Locate the cell with the specified text and output its [x, y] center coordinate. 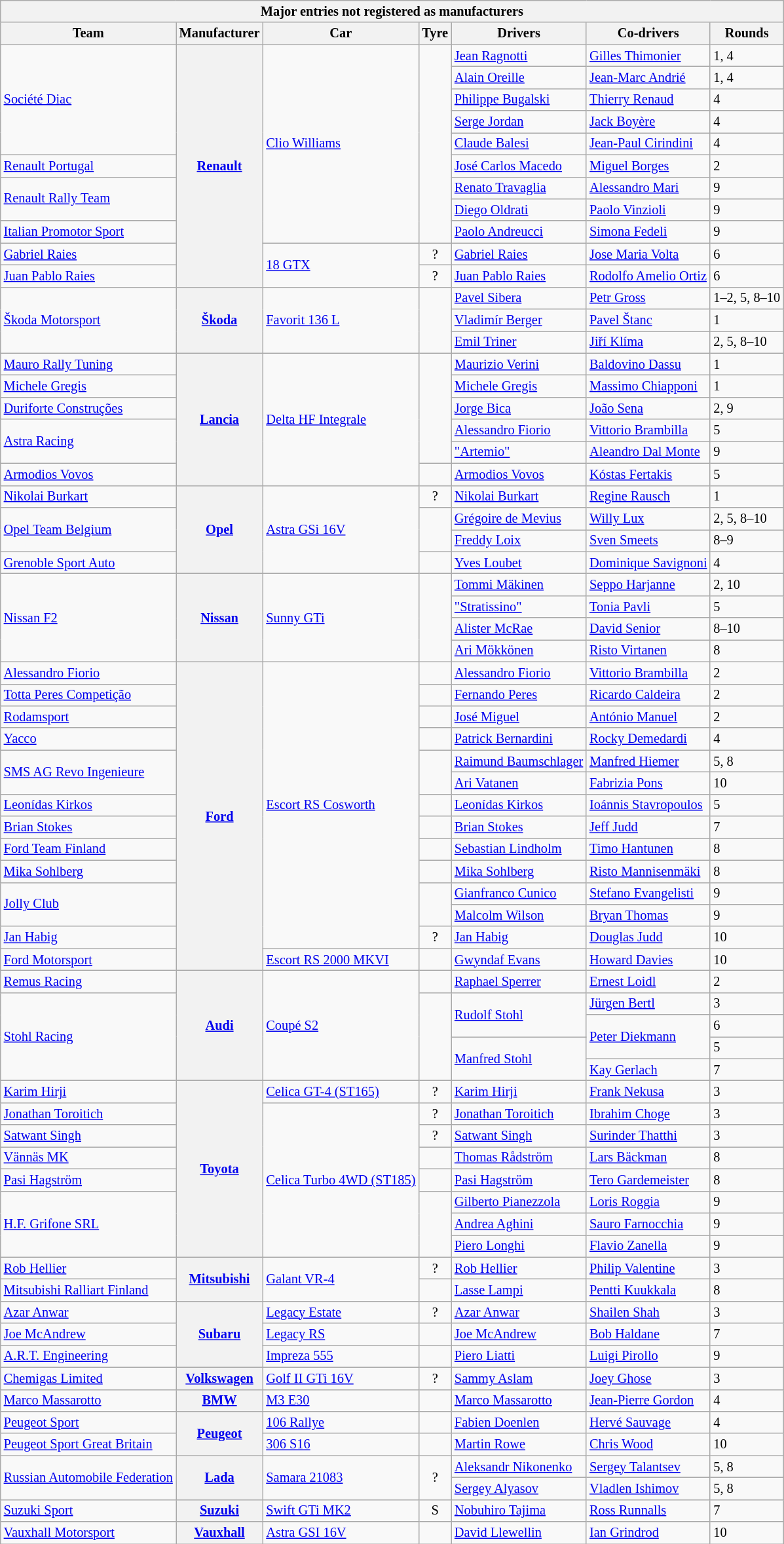
Freddy Loix [519, 540]
106 Rallye [341, 1422]
Suzuki Sport [88, 1511]
Vauxhall Motorsport [88, 1533]
Surinder Thatthi [648, 1136]
Piero Liatti [519, 1356]
Piero Longhi [519, 1246]
António Manuel [648, 717]
Remus Racing [88, 981]
Gianfranco Cunico [519, 894]
Loris Roggia [648, 1202]
Ioánnis Stavropoulos [648, 805]
Alister McRae [519, 629]
Alain Oreille [519, 77]
Serge Jordan [519, 122]
Alessandro Mari [648, 188]
Peter Diekmann [648, 1036]
Jolly Club [88, 904]
Peugeot Sport [88, 1422]
Major entries not registered as manufacturers [392, 11]
M3 E30 [341, 1401]
Diego Oldrati [519, 210]
Jorge Bica [519, 408]
Jean-Pierre Gordon [648, 1401]
Escort RS Cosworth [341, 805]
Ford Motorsport [88, 960]
Dominique Savignoni [648, 563]
Galant VR-4 [341, 1279]
Ibrahim Choge [648, 1114]
Grégoire de Mevius [519, 518]
Jeff Judd [648, 827]
Ford [220, 816]
Jean-Marc Andrié [648, 77]
Chris Wood [648, 1444]
Vladlen Ishimov [648, 1488]
Jack Boyère [648, 122]
Tommi Mäkinen [519, 584]
Luigi Pirollo [648, 1356]
Raphael Sperrer [519, 981]
Jiří Klíma [648, 342]
Rodamsport [88, 717]
Pavel Sibera [519, 298]
Hervé Sauvage [648, 1422]
Gwyndaf Evans [519, 960]
Tonia Pavli [648, 607]
8–10 [747, 629]
Joey Ghose [648, 1378]
Thomas Rådström [519, 1158]
Frank Nekusa [648, 1092]
1–2, 5, 8–10 [747, 298]
Fabien Doenlen [519, 1422]
Paolo Vinzioli [648, 210]
Gilles Thimonier [648, 56]
Aleksandr Nikonenko [519, 1467]
2, 9 [747, 408]
Mauro Rally Tuning [88, 364]
Ernest Loidl [648, 981]
Bryan Thomas [648, 915]
"Artemio" [519, 452]
Impreza 555 [341, 1356]
Peugeot [220, 1433]
Audi [220, 1025]
Mitsubishi [220, 1279]
Sauro Farnocchia [648, 1224]
Škoda Motorsport [88, 320]
Nissan [220, 617]
Aleandro Dal Monte [648, 452]
Baldovino Dassu [648, 364]
David Senior [648, 629]
Totta Peres Competição [88, 695]
Jose Maria Volta [648, 254]
Renault Rally Team [88, 199]
Simona Fedeli [648, 232]
Howard Davies [648, 960]
Kóstas Fertakis [648, 474]
Lars Bäckman [648, 1158]
306 S16 [341, 1444]
Jean-Paul Cirindini [648, 143]
Italian Promotor Sport [88, 232]
Tyre [435, 33]
Risto Virtanen [648, 650]
Flavio Zanella [648, 1246]
Lancia [220, 419]
Claude Balesi [519, 143]
Malcolm Wilson [519, 915]
Fabrizia Pons [648, 783]
Mitsubishi Ralliart Finland [88, 1290]
Sunny GTi [341, 617]
Stohl Racing [88, 1036]
Pavel Štanc [648, 320]
Martin Rowe [519, 1444]
S [435, 1511]
Risto Mannisenmäki [648, 871]
Lada [220, 1478]
Escort RS 2000 MKVI [341, 960]
Team [88, 33]
Samara 21083 [341, 1478]
David Llewellin [519, 1533]
Sammy Aslam [519, 1378]
Celica GT-4 (ST165) [341, 1092]
8–9 [747, 540]
Philippe Bugalski [519, 100]
José Miguel [519, 717]
Car [341, 33]
Thierry Renaud [648, 100]
Petr Gross [648, 298]
Tero Gardemeister [648, 1180]
Co-drivers [648, 33]
Vauxhall [220, 1533]
Patrick Bernardini [519, 739]
Suzuki [220, 1511]
Miguel Borges [648, 166]
Rocky Demedardi [648, 739]
Ari Mökkönen [519, 650]
Rudolf Stohl [519, 1014]
Golf II GTi 16V [341, 1378]
Coupé S2 [341, 1025]
Celica Turbo 4WD (ST185) [341, 1180]
18 GTX [341, 265]
Willy Lux [648, 518]
Opel Team Belgium [88, 529]
Drivers [519, 33]
Renault [220, 166]
Paolo Andreucci [519, 232]
Astra GSi 16V [341, 529]
Favorit 136 L [341, 320]
Fernando Peres [519, 695]
Shailen Shah [648, 1312]
Sven Smeets [648, 540]
2, 10 [747, 584]
Subaru [220, 1334]
Ian Grindrod [648, 1533]
Ross Runnalls [648, 1511]
BMW [220, 1401]
Manfred Hiemer [648, 761]
Yves Loubet [519, 563]
Toyota [220, 1169]
Vladimír Berger [519, 320]
Sergey Alyasov [519, 1488]
Russian Automobile Federation [88, 1478]
Bob Haldane [648, 1334]
Jean Ragnotti [519, 56]
José Carlos Macedo [519, 166]
Philip Valentine [648, 1268]
Clio Williams [341, 144]
Chemigas Limited [88, 1378]
Kay Gerlach [648, 1070]
Nissan F2 [88, 617]
Ari Vatanen [519, 783]
Manfred Stohl [519, 1059]
Douglas Judd [648, 937]
Raimund Baumschlager [519, 761]
Pentti Kuukkala [648, 1290]
Peugeot Sport Great Britain [88, 1444]
Manufacturer [220, 33]
Gilberto Pianezzola [519, 1202]
Seppo Harjanne [648, 584]
Opel [220, 529]
Astra GSI 16V [341, 1533]
H.F. Grifone SRL [88, 1224]
Lasse Lampi [519, 1290]
Volkswagen [220, 1378]
Delta HF Integrale [341, 419]
Maurizio Verini [519, 364]
Škoda [220, 320]
Regine Rausch [648, 497]
Timo Hantunen [648, 849]
Renault Portugal [88, 166]
Legacy RS [341, 1334]
Massimo Chiapponi [648, 386]
Duriforte Construções [88, 408]
Sergey Talantsev [648, 1467]
Société Diac [88, 100]
Swift GTi MK2 [341, 1511]
A.R.T. Engineering [88, 1356]
Ford Team Finland [88, 849]
Stefano Evangelisti [648, 894]
Astra Racing [88, 442]
Rodolfo Amelio Ortiz [648, 276]
Ricardo Caldeira [648, 695]
Andrea Aghini [519, 1224]
Emil Triner [519, 342]
Rounds [747, 33]
Sebastian Lindholm [519, 849]
Legacy Estate [341, 1312]
Jürgen Bertl [648, 1004]
"Stratissino" [519, 607]
Yacco [88, 739]
João Sena [648, 408]
Nobuhiro Tajima [519, 1511]
SMS AG Revo Ingenieure [88, 772]
Renato Travaglia [519, 188]
Grenoble Sport Auto [88, 563]
Vännäs MK [88, 1158]
